Detect which cell encompasses the target text, then output its [X, Y] center coordinate. 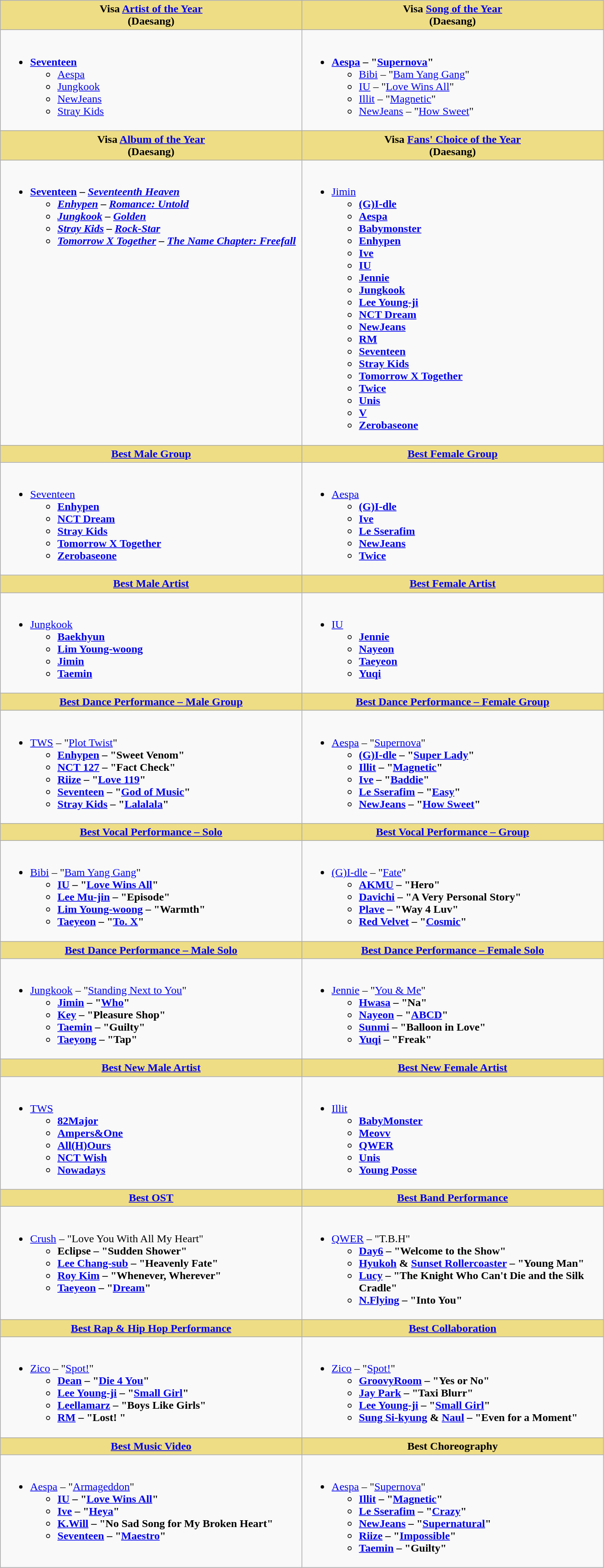
Best Dance Performance – Female Group [453, 702]
IUJennieNayeonTaeyeonYuqi [453, 642]
Best Vocal Performance – Group [453, 832]
SeventeenEnhypenNCT DreamStray KidsTomorrow X TogetherZerobaseone [151, 519]
Best Male Group [151, 454]
Best Band Performance [453, 1198]
(G)I-dle – "Fate"AKMU – "Hero"Davichi – "A Very Personal Story"Plave – "Way 4 Luv"Red Velvet – "Cosmic" [453, 891]
Visa Artist of the Year(Daesang) [151, 15]
Jimin(G)I-dleAespaBabymonsterEnhypenIveIUJennieJungkookLee Young-jiNCT DreamNewJeansRMSeventeenStray KidsTomorrow X TogetherTwiceUnisVZerobaseone [453, 303]
Bibi – "Bam Yang Gang"IU – "Love Wins All"Lee Mu-jin – "Episode"Lim Young-woong – "Warmth"Taeyeon – "To. X" [151, 891]
Best Rap & Hip Hop Performance [151, 1328]
Seventeen – Seventeenth HeavenEnhypen – Romance: UntoldJungkook – GoldenStray Kids – Rock-StarTomorrow X Together – The Name Chapter: Freefall [151, 303]
Best OST [151, 1198]
Best Female Group [453, 454]
Visa Song of the Year(Daesang) [453, 15]
TWS – "Plot Twist"Enhypen – "Sweet Venom"NCT 127 – "Fact Check"Riize – "Love 119"Seventeen – "God of Music"Stray Kids – "Lalalala" [151, 767]
Aespa – "Armageddon"IU – "Love Wins All"Ive – "Heya"K.Will – "No Sad Song for My Broken Heart"Seventeen – "Maestro" [151, 1511]
TWS82MajorAmpers&OneAll(H)OursNCT WishNowadays [151, 1133]
Visa Album of the Year(Daesang) [151, 146]
Aespa – "Supernova"Bibi – "Bam Yang Gang"IU – "Love Wins All"Illit – "Magnetic"NewJeans – "How Sweet" [453, 80]
Best Dance Performance – Male Group [151, 702]
Jennie – "You & Me"Hwasa – "Na"Nayeon – "ABCD"Sunmi – "Balloon in Love"Yuqi – "Freak" [453, 1009]
Jungkook – "Standing Next to You"Jimin – "Who"Key – "Pleasure Shop"Taemin – "Guilty"Taeyong – "Tap" [151, 1009]
Best Dance Performance – Female Solo [453, 950]
Best Female Artist [453, 584]
Best Choreography [453, 1446]
JungkookBaekhyunLim Young-woongJiminTaemin [151, 642]
Aespa – "Supernova"(G)I-dle – "Super Lady"Illit – "Magnetic"Ive – "Baddie"Le Sserafim – "Easy"NewJeans – "How Sweet" [453, 767]
Visa Fans' Choice of the Year(Daesang) [453, 146]
Best Music Video [151, 1446]
Best Male Artist [151, 584]
SeventeenAespaJungkookNewJeansStray Kids [151, 80]
Best Dance Performance – Male Solo [151, 950]
Best Collaboration [453, 1328]
Crush – "Love You With All My Heart" Eclipse – "Sudden Shower" Lee Chang-sub – "Heavenly Fate" Roy Kim – "Whenever, Wherever" Taeyeon – "Dream" [151, 1263]
Best New Male Artist [151, 1068]
Aespa(G)I-dleIveLe SserafimNewJeansTwice [453, 519]
IllitBabyMonsterMeovvQWERUnisYoung Posse [453, 1133]
Zico – "Spot!" Dean – "Die 4 You"Lee Young-ji – "Small Girl" Leellamarz – "Boys Like Girls" RM – "Lost! " [151, 1387]
Best Vocal Performance – Solo [151, 832]
Zico – "Spot!" GroovyRoom – "Yes or No" Jay Park – "Taxi Blurr" Lee Young-ji – "Small Girl" Sung Si-kyung & Naul – "Even for a Moment" [453, 1387]
Best New Female Artist [453, 1068]
Aespa – "Supernova"Illit – "Magnetic"Le Sserafim – "Crazy"NewJeans – "Supernatural"Riize – "Impossible"Taemin – "Guilty" [453, 1511]
